Identify which cell holds the provided text, then report its (x, y) central coordinate. 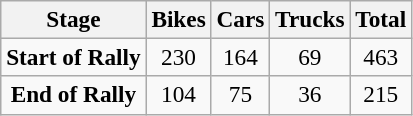
75 (240, 95)
463 (381, 57)
Stage (74, 19)
Start of Rally (74, 57)
36 (310, 95)
Trucks (310, 19)
Total (381, 19)
230 (178, 57)
215 (381, 95)
104 (178, 95)
164 (240, 57)
Cars (240, 19)
End of Rally (74, 95)
Bikes (178, 19)
69 (310, 57)
